Capture the cell that displays the provided text and extract its (x, y) central coordinate. 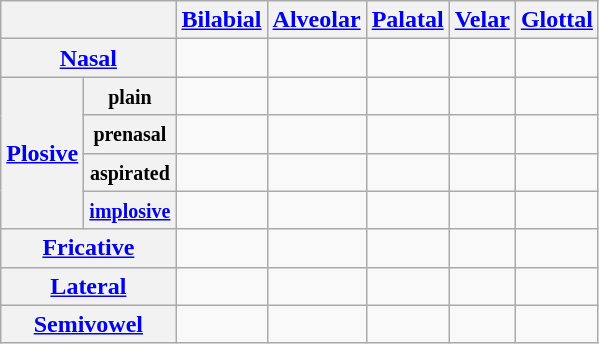
Alveolar (316, 20)
Palatal (408, 20)
Glottal (556, 20)
Bilabial (222, 20)
Fricative (88, 248)
Semivowel (88, 324)
Nasal (88, 58)
Plosive (42, 153)
implosive (130, 210)
prenasal (130, 134)
Velar (482, 20)
aspirated (130, 172)
Lateral (88, 286)
plain (130, 96)
